Capture the cell that displays the provided text and extract its (x, y) central coordinate. 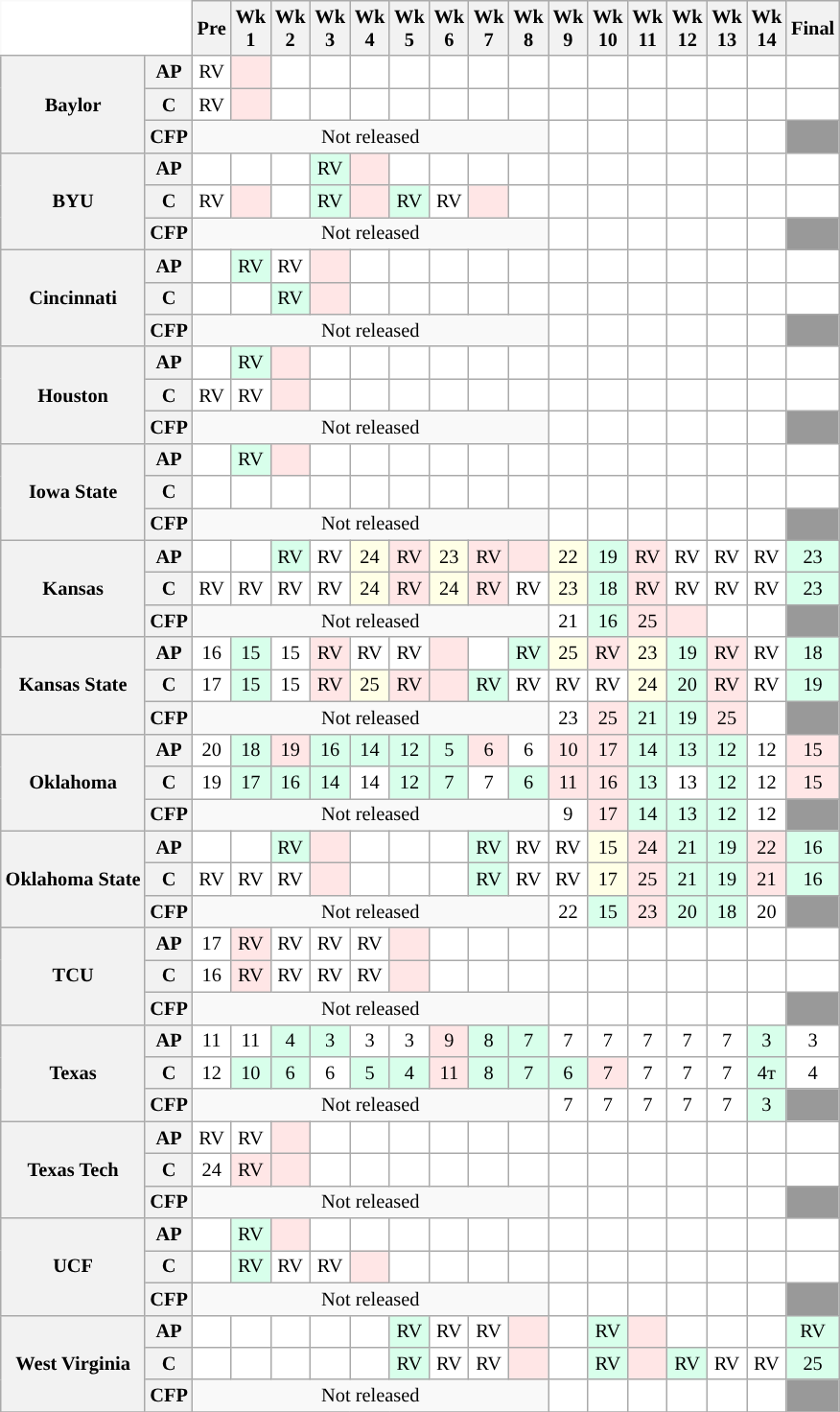
Houston (73, 395)
Oklahoma (73, 783)
Wk12 (687, 28)
Oklahoma State (73, 879)
Wk13 (727, 28)
Wk2 (290, 28)
Pre (212, 28)
BYU (73, 201)
Cincinnati (73, 297)
Kansas State (73, 685)
Wk5 (408, 28)
Baylor (73, 104)
TCU (73, 977)
Iowa State (73, 491)
Wk9 (568, 28)
Kansas (73, 589)
Wk8 (527, 28)
Wk1 (251, 28)
Final (813, 28)
Wk3 (330, 28)
Wk10 (608, 28)
Wk14 (767, 28)
Wk11 (648, 28)
West Virginia (73, 1364)
Wk6 (449, 28)
Wk7 (489, 28)
Texas (73, 1072)
Texas Tech (73, 1170)
UCF (73, 1266)
4т (767, 1072)
Wk4 (370, 28)
